From the cell containing the given text, extract its center point as (x, y) coordinate. 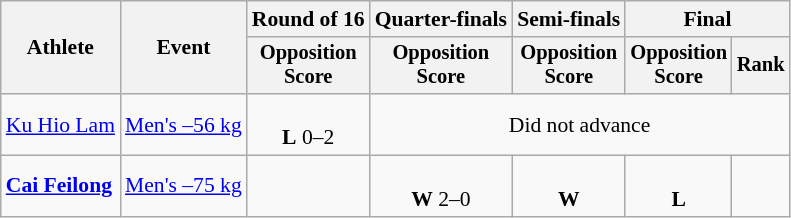
Event (184, 48)
Men's –75 kg (184, 186)
Did not advance (580, 124)
Quarter-finals (441, 19)
W 2–0 (441, 186)
Semi-finals (568, 19)
Athlete (60, 48)
Ku Hio Lam (60, 124)
Rank (761, 66)
L 0–2 (308, 124)
Men's –56 kg (184, 124)
Final (707, 19)
L (678, 186)
Round of 16 (308, 19)
Cai Feilong (60, 186)
W (568, 186)
